From the cell containing the given text, extract its center point as [X, Y] coordinate. 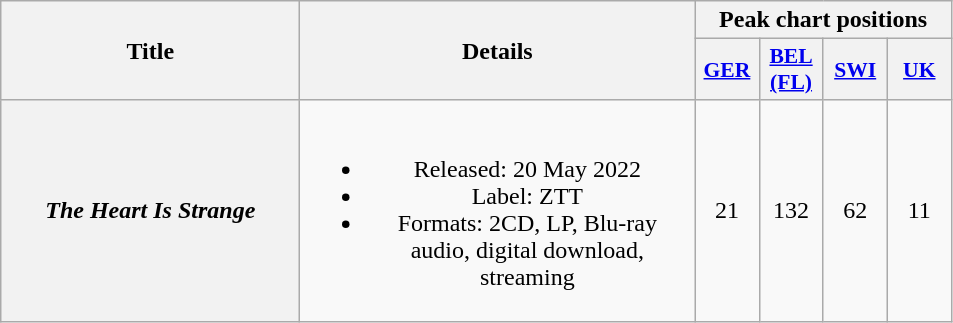
BEL(FL) [791, 70]
GER [727, 70]
132 [791, 210]
11 [919, 210]
Details [498, 50]
Peak chart positions [823, 20]
SWI [855, 70]
The Heart Is Strange [150, 210]
62 [855, 210]
UK [919, 70]
Title [150, 50]
Released: 20 May 2022Label: ZTTFormats: 2CD, LP, Blu-ray audio, digital download, streaming [498, 210]
21 [727, 210]
